Search for the cell housing the specified text and yield its [X, Y] center coordinate. 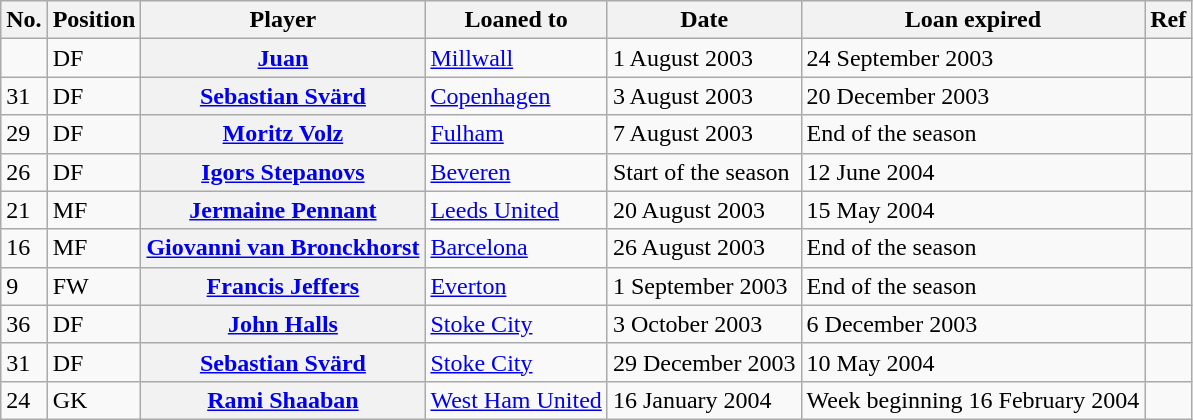
21 [24, 210]
3 August 2003 [704, 96]
Date [704, 20]
Loaned to [516, 20]
John Halls [283, 324]
6 December 2003 [973, 324]
3 October 2003 [704, 324]
Everton [516, 286]
No. [24, 20]
Igors Stepanovs [283, 172]
36 [24, 324]
Start of the season [704, 172]
10 May 2004 [973, 362]
20 August 2003 [704, 210]
West Ham United [516, 400]
16 January 2004 [704, 400]
Leeds United [516, 210]
12 June 2004 [973, 172]
Barcelona [516, 248]
Week beginning 16 February 2004 [973, 400]
GK [94, 400]
FW [94, 286]
Rami Shaaban [283, 400]
1 August 2003 [704, 58]
Beveren [516, 172]
Giovanni van Bronckhorst [283, 248]
Copenhagen [516, 96]
Moritz Volz [283, 134]
Juan [283, 58]
Millwall [516, 58]
Ref [1168, 20]
1 September 2003 [704, 286]
24 [24, 400]
24 September 2003 [973, 58]
16 [24, 248]
Loan expired [973, 20]
15 May 2004 [973, 210]
29 December 2003 [704, 362]
26 [24, 172]
9 [24, 286]
29 [24, 134]
Player [283, 20]
20 December 2003 [973, 96]
26 August 2003 [704, 248]
Francis Jeffers [283, 286]
7 August 2003 [704, 134]
Fulham [516, 134]
Jermaine Pennant [283, 210]
Position [94, 20]
